Identify which cell holds the provided text, then report its [x, y] central coordinate. 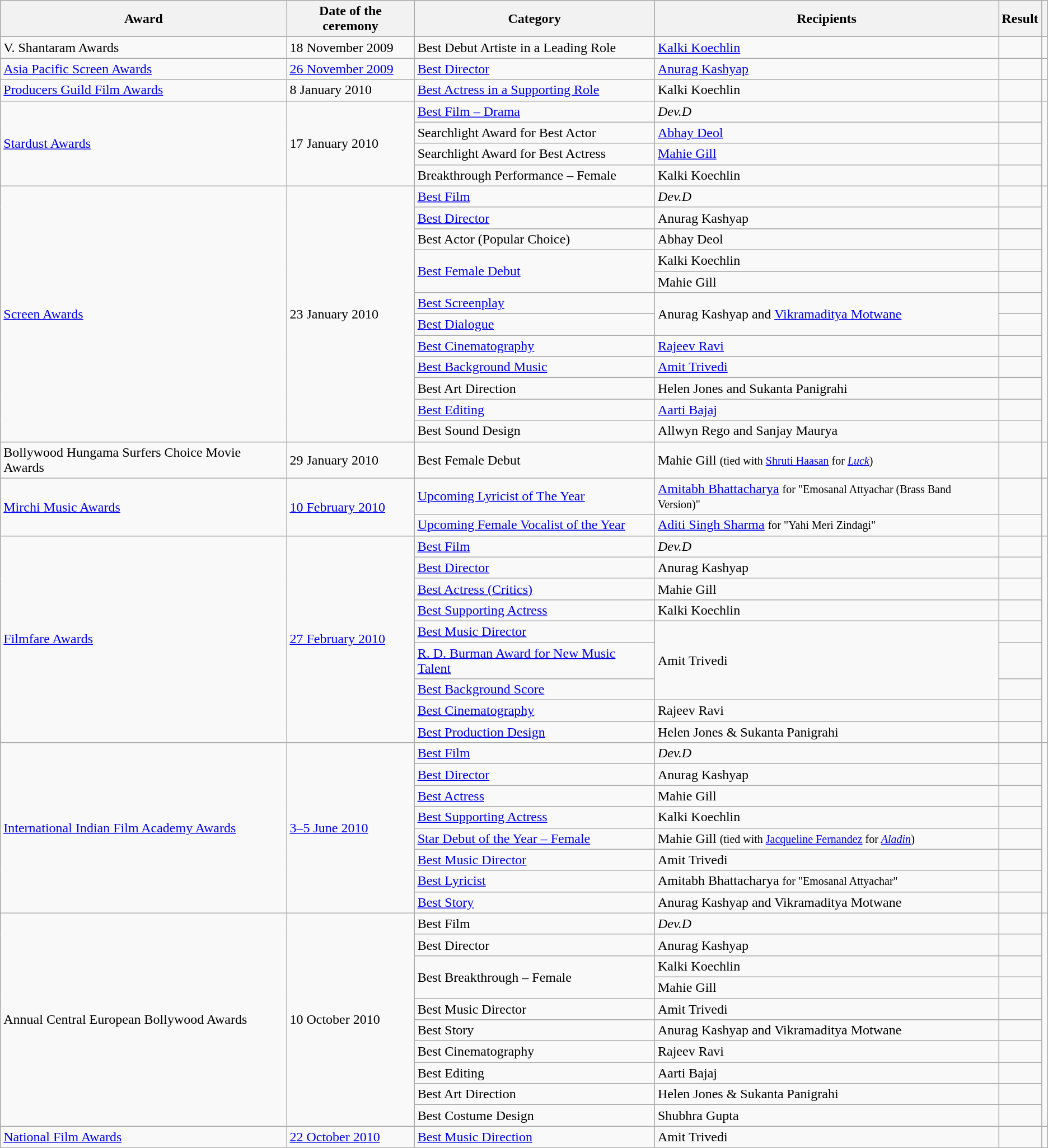
Allwyn Rego and Sanjay Maurya [826, 431]
18 November 2009 [350, 48]
Best Screenplay [534, 303]
Upcoming Lyricist of The Year [534, 496]
Asia Pacific Screen Awards [143, 69]
Screen Awards [143, 313]
8 January 2010 [350, 90]
R. D. Burman Award for New Music Talent [534, 660]
22 October 2010 [350, 1137]
Searchlight Award for Best Actor [534, 133]
Producers Guild Film Awards [143, 90]
Best Breakthrough – Female [534, 977]
Best Film – Drama [534, 111]
Annual Central European Bollywood Awards [143, 1020]
Shubhra Gupta [826, 1116]
Best Lyricist [534, 881]
Best Actress (Critics) [534, 589]
Best Background Score [534, 690]
Star Debut of the Year – Female [534, 838]
Searchlight Award for Best Actress [534, 154]
Best Sound Design [534, 431]
Best Background Music [534, 367]
Best Dialogue [534, 325]
Stardust Awards [143, 143]
Best Actress in a Supporting Role [534, 90]
Helen Jones and Sukanta Panigrahi [826, 388]
26 November 2009 [350, 69]
10 October 2010 [350, 1020]
29 January 2010 [350, 460]
Best Debut Artiste in a Leading Role [534, 48]
Amitabh Bhattacharya for "Emosanal Attyachar" [826, 881]
23 January 2010 [350, 313]
Amitabh Bhattacharya for "Emosanal Attyachar (Brass Band Version)" [826, 496]
3–5 June 2010 [350, 828]
Best Actress [534, 796]
Mahie Gill (tied with Shruti Haasan for Luck) [826, 460]
Category [534, 19]
10 February 2010 [350, 507]
Best Actor (Popular Choice) [534, 239]
Award [143, 19]
National Film Awards [143, 1137]
International Indian Film Academy Awards [143, 828]
Filmfare Awards [143, 639]
27 February 2010 [350, 639]
Mahie Gill (tied with Jacqueline Fernandez for Aladin) [826, 838]
Breakthrough Performance – Female [534, 175]
Mirchi Music Awards [143, 507]
Best Production Design [534, 732]
Recipients [826, 19]
Result [1020, 19]
Best Costume Design [534, 1116]
17 January 2010 [350, 143]
Date of the ceremony [350, 19]
V. Shantaram Awards [143, 48]
Best Music Direction [534, 1137]
Upcoming Female Vocalist of the Year [534, 525]
Bollywood Hungama Surfers Choice Movie Awards [143, 460]
Aditi Singh Sharma for "Yahi Meri Zindagi" [826, 525]
